For the text-containing cell, return its midpoint in [x, y] coordinate format. 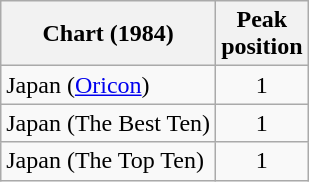
Japan (The Best Ten) [108, 123]
Japan (The Top Ten) [108, 161]
Chart (1984) [108, 34]
Peakposition [262, 34]
Japan (Oricon) [108, 85]
